Identify which cell holds the provided text, then report its [X, Y] central coordinate. 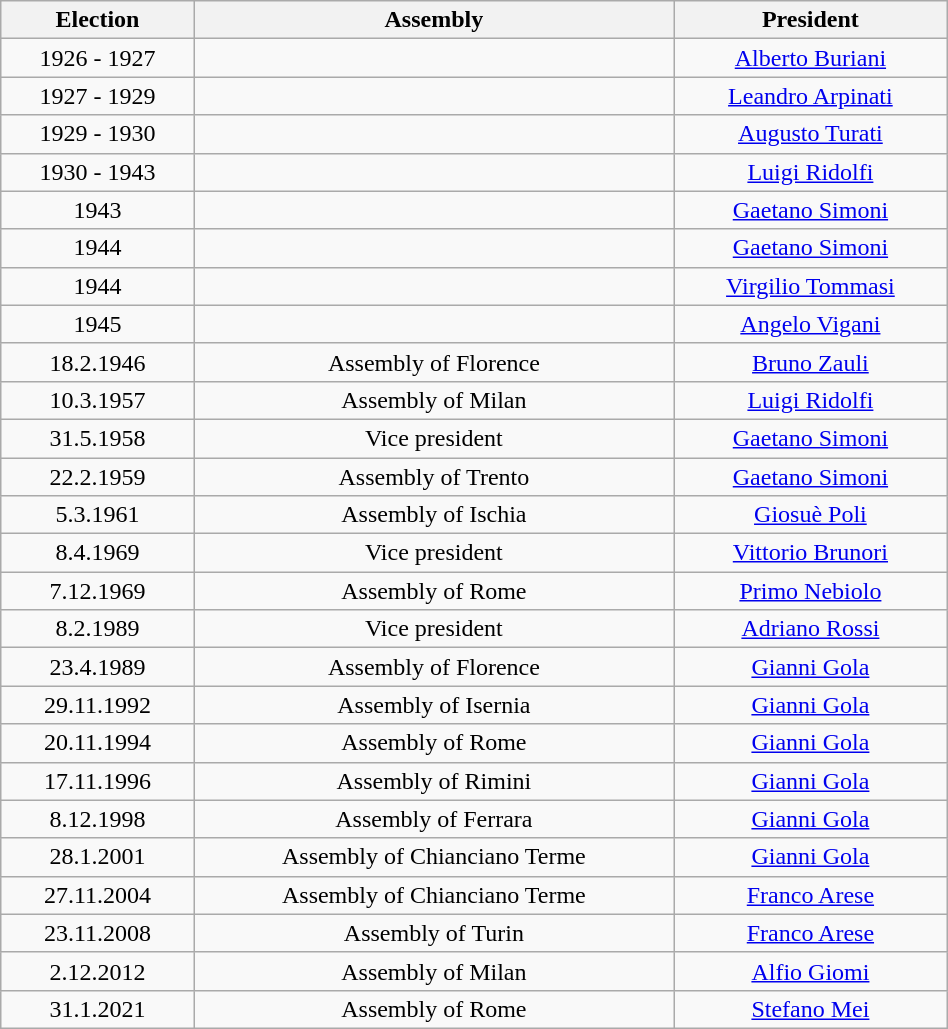
Election [98, 20]
8.4.1969 [98, 553]
Alfio Giomi [811, 971]
Virgilio Tommasi [811, 286]
27.11.2004 [98, 895]
Angelo Vigani [811, 324]
1926 - 1927 [98, 58]
17.11.1996 [98, 781]
Alberto Buriani [811, 58]
7.12.1969 [98, 591]
Assembly of Trento [434, 477]
Augusto Turati [811, 134]
23.11.2008 [98, 933]
Assembly of Isernia [434, 705]
1930 - 1943 [98, 172]
Assembly [434, 20]
18.2.1946 [98, 362]
1943 [98, 210]
20.11.1994 [98, 743]
22.2.1959 [98, 477]
5.3.1961 [98, 515]
8.12.1998 [98, 819]
Assembly of Rimini [434, 781]
8.2.1989 [98, 629]
23.4.1989 [98, 667]
31.1.2021 [98, 1009]
29.11.1992 [98, 705]
Bruno Zauli [811, 362]
Assembly of Ferrara [434, 819]
1929 - 1930 [98, 134]
1927 - 1929 [98, 96]
President [811, 20]
28.1.2001 [98, 857]
2.12.2012 [98, 971]
Assembly of Ischia [434, 515]
Giosuè Poli [811, 515]
Adriano Rossi [811, 629]
10.3.1957 [98, 400]
Stefano Mei [811, 1009]
Primo Nebiolo [811, 591]
Assembly of Turin [434, 933]
31.5.1958 [98, 438]
1945 [98, 324]
Leandro Arpinati [811, 96]
Vittorio Brunori [811, 553]
